Provide the [x, y] coordinate of the cell's center where the given text is located.  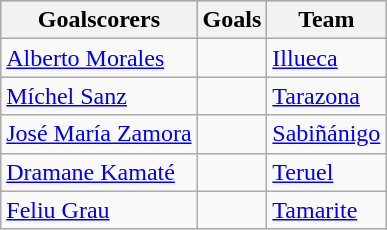
Feliu Grau [99, 210]
Goals [232, 20]
Team [326, 20]
Dramane Kamaté [99, 172]
Tamarite [326, 210]
José María Zamora [99, 134]
Teruel [326, 172]
Míchel Sanz [99, 96]
Illueca [326, 58]
Sabiñánigo [326, 134]
Goalscorers [99, 20]
Alberto Morales [99, 58]
Tarazona [326, 96]
